For the text-containing cell, return its midpoint in [X, Y] coordinate format. 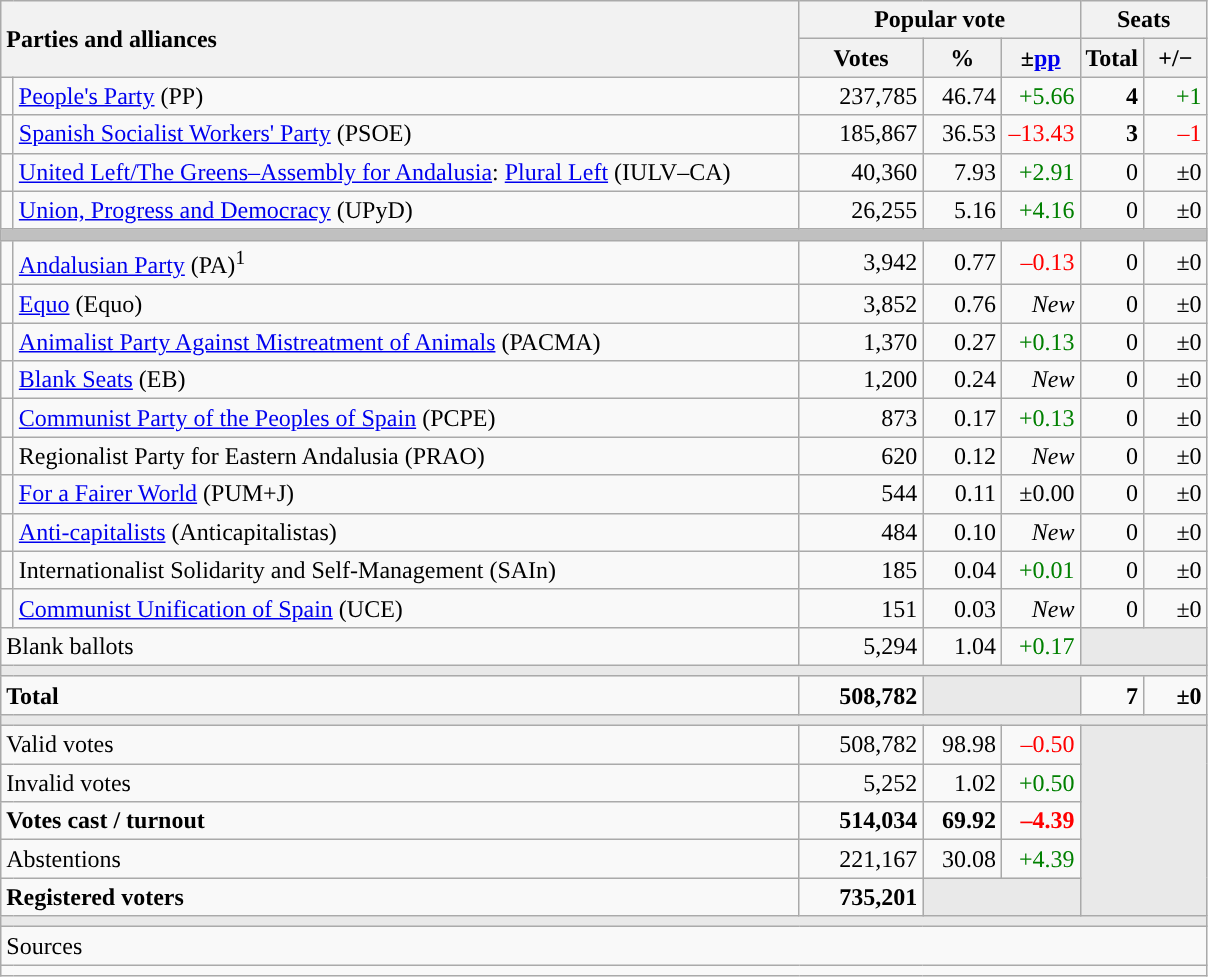
0.10 [962, 532]
1,370 [861, 342]
69.92 [962, 821]
–13.43 [1040, 134]
30.08 [962, 859]
0.76 [962, 304]
Communist Party of the Peoples of Spain (PCPE) [406, 418]
7.93 [962, 172]
+/− [1176, 58]
735,201 [861, 897]
0.03 [962, 608]
36.53 [962, 134]
0.04 [962, 570]
Blank Seats (EB) [406, 380]
Abstentions [400, 859]
Animalist Party Against Mistreatment of Animals (PACMA) [406, 342]
620 [861, 456]
151 [861, 608]
Valid votes [400, 745]
4 [1112, 96]
185 [861, 570]
40,360 [861, 172]
+1 [1176, 96]
0.27 [962, 342]
0.77 [962, 262]
For a Fairer World (PUM+J) [406, 494]
Union, Progress and Democracy (UPyD) [406, 210]
Regionalist Party for Eastern Andalusia (PRAO) [406, 456]
3,942 [861, 262]
Internationalist Solidarity and Self-Management (SAIn) [406, 570]
544 [861, 494]
46.74 [962, 96]
–0.13 [1040, 262]
0.12 [962, 456]
185,867 [861, 134]
Parties and alliances [400, 39]
+0.50 [1040, 783]
3,852 [861, 304]
–0.50 [1040, 745]
0.17 [962, 418]
–4.39 [1040, 821]
221,167 [861, 859]
+0.01 [1040, 570]
Blank ballots [400, 646]
1.04 [962, 646]
0.11 [962, 494]
+4.39 [1040, 859]
1,200 [861, 380]
+4.16 [1040, 210]
Andalusian Party (PA)1 [406, 262]
+0.17 [1040, 646]
98.98 [962, 745]
Anti-capitalists (Anticapitalistas) [406, 532]
Equo (Equo) [406, 304]
–1 [1176, 134]
514,034 [861, 821]
1.02 [962, 783]
Votes [861, 58]
Votes cast / turnout [400, 821]
5,252 [861, 783]
873 [861, 418]
Communist Unification of Spain (UCE) [406, 608]
Sources [604, 946]
Seats [1144, 20]
+2.91 [1040, 172]
+5.66 [1040, 96]
5,294 [861, 646]
3 [1112, 134]
People's Party (PP) [406, 96]
237,785 [861, 96]
United Left/The Greens–Assembly for Andalusia: Plural Left (IULV–CA) [406, 172]
5.16 [962, 210]
7 [1112, 695]
±0.00 [1040, 494]
±pp [1040, 58]
% [962, 58]
26,255 [861, 210]
Invalid votes [400, 783]
0.24 [962, 380]
Spanish Socialist Workers' Party (PSOE) [406, 134]
Popular vote [940, 20]
484 [861, 532]
Registered voters [400, 897]
